Return the (X, Y) coordinate for the center point of the cell that contains the specified text.  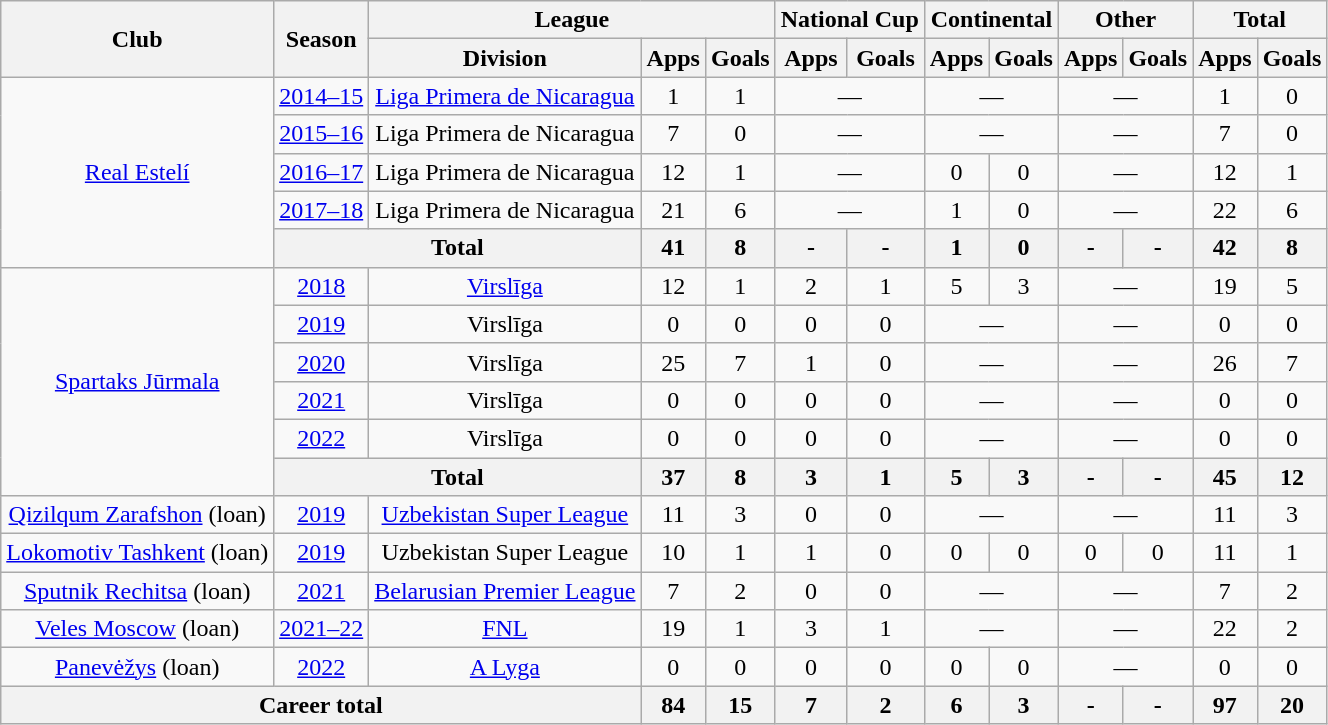
21 (673, 210)
Continental (991, 20)
84 (673, 705)
Season (322, 39)
Veles Moscow (loan) (138, 629)
25 (673, 362)
2020 (322, 362)
Career total (321, 705)
Club (138, 39)
2015–16 (322, 134)
A Lyga (505, 667)
97 (1225, 705)
42 (1225, 248)
2017–18 (322, 210)
20 (1292, 705)
45 (1225, 477)
10 (673, 553)
Panevėžys (loan) (138, 667)
Other (1125, 20)
National Cup (850, 20)
FNL (505, 629)
2018 (322, 286)
Spartaks Jūrmala (138, 381)
Lokomotiv Tashkent (loan) (138, 553)
Division (505, 58)
41 (673, 248)
Real Estelí (138, 172)
Sputnik Rechitsa (loan) (138, 591)
37 (673, 477)
2016–17 (322, 172)
2014–15 (322, 96)
Qizilqum Zarafshon (loan) (138, 515)
Belarusian Premier League (505, 591)
26 (1225, 362)
2021–22 (322, 629)
League (572, 20)
15 (740, 705)
